Output the [X, Y] coordinate of the center of the cell containing the given text.  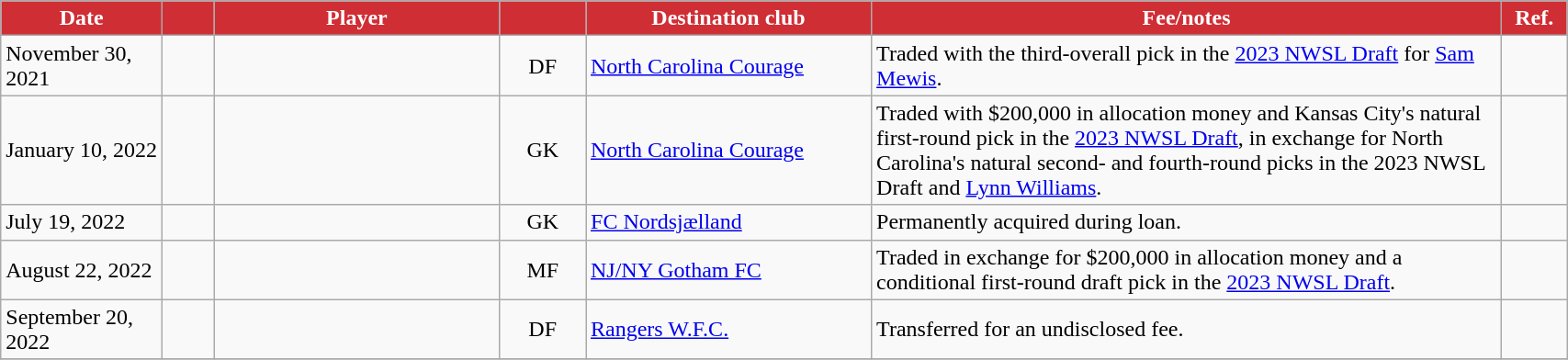
January 10, 2022 [82, 151]
August 22, 2022 [82, 270]
MF [543, 270]
Ref. [1534, 18]
NJ/NY Gotham FC [729, 270]
September 20, 2022 [82, 329]
July 19, 2022 [82, 222]
Player [356, 18]
Permanently acquired during loan. [1187, 222]
November 30, 2021 [82, 66]
Date [82, 18]
Destination club [729, 18]
FC Nordsjælland [729, 222]
Traded in exchange for $200,000 in allocation money and a conditional first-round draft pick in the 2023 NWSL Draft. [1187, 270]
Traded with the third-overall pick in the 2023 NWSL Draft for Sam Mewis. [1187, 66]
Rangers W.F.C. [729, 329]
Fee/notes [1187, 18]
Transferred for an undisclosed fee. [1187, 329]
